Return [x, y] of the center of cell containing provided text 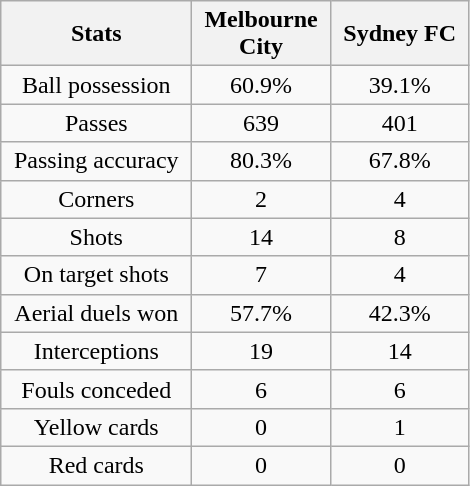
Shots [96, 237]
7 [262, 275]
80.3% [262, 161]
2 [262, 199]
Sydney FC [400, 34]
42.3% [400, 313]
Aerial duels won [96, 313]
8 [400, 237]
57.7% [262, 313]
Ball possession [96, 85]
Passing accuracy [96, 161]
Passes [96, 123]
1 [400, 427]
19 [262, 351]
639 [262, 123]
Stats [96, 34]
39.1% [400, 85]
Melbourne City [262, 34]
60.9% [262, 85]
Yellow cards [96, 427]
Corners [96, 199]
Interceptions [96, 351]
401 [400, 123]
Red cards [96, 465]
On target shots [96, 275]
Fouls conceded [96, 389]
67.8% [400, 161]
